Pinpoint the cell where the given text exists, returning its (x, y) midpoint coordinate. 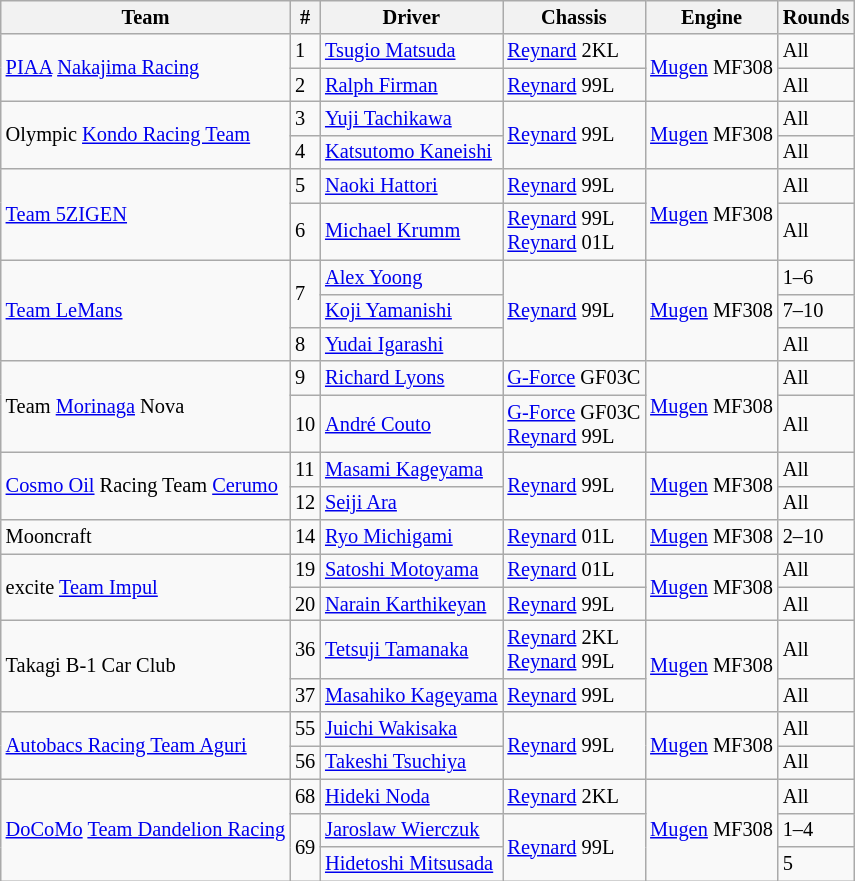
4 (305, 152)
7–10 (816, 311)
37 (305, 695)
Hidetoshi Mitsusada (411, 863)
69 (305, 846)
Naoki Hattori (411, 186)
2–10 (816, 537)
Yuji Tachikawa (411, 118)
Driver (411, 17)
Masami Kageyama (411, 469)
Katsutomo Kaneishi (411, 152)
6 (305, 231)
1–4 (816, 830)
Chassis (574, 17)
Rounds (816, 17)
Autobacs Racing Team Aguri (146, 746)
Alex Yoong (411, 277)
14 (305, 537)
Seiji Ara (411, 503)
19 (305, 570)
Jaroslaw Wierczuk (411, 830)
Olympic Kondo Racing Team (146, 134)
Ralph Firman (411, 85)
56 (305, 762)
Tsugio Matsuda (411, 51)
Koji Yamanishi (411, 311)
# (305, 17)
André Couto (411, 424)
3 (305, 118)
DoCoMo Team Dandelion Racing (146, 830)
Reynard 2KLReynard 99L (574, 649)
55 (305, 729)
1–6 (816, 277)
Yudai Igarashi (411, 344)
G-Force GF03C (574, 378)
Ryo Michigami (411, 537)
2 (305, 85)
12 (305, 503)
Takeshi Tsuchiya (411, 762)
Team LeMans (146, 310)
G-Force GF03CReynard 99L (574, 424)
9 (305, 378)
7 (305, 294)
Team (146, 17)
Reynard 99LReynard 01L (574, 231)
68 (305, 796)
PIAA Nakajima Racing (146, 68)
Team Morinaga Nova (146, 406)
Juichi Wakisaka (411, 729)
Hideki Noda (411, 796)
excite Team Impul (146, 586)
Cosmo Oil Racing Team Cerumo (146, 486)
Michael Krumm (411, 231)
1 (305, 51)
Narain Karthikeyan (411, 604)
20 (305, 604)
Masahiko Kageyama (411, 695)
Engine (712, 17)
Richard Lyons (411, 378)
Mooncraft (146, 537)
8 (305, 344)
Team 5ZIGEN (146, 214)
Tetsuji Tamanaka (411, 649)
Takagi B-1 Car Club (146, 666)
36 (305, 649)
Satoshi Motoyama (411, 570)
11 (305, 469)
10 (305, 424)
